Pinpoint the cell where the given text exists, returning its [x, y] midpoint coordinate. 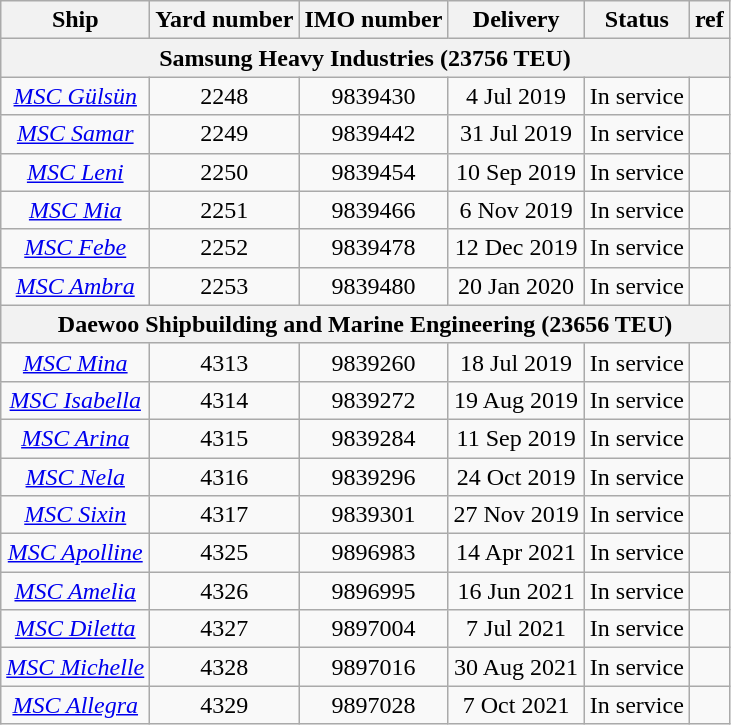
19 Aug 2019 [516, 400]
14 Apr 2021 [516, 553]
2252 [224, 248]
12 Dec 2019 [516, 248]
4316 [224, 477]
4314 [224, 400]
9839478 [374, 248]
ref [709, 20]
9839296 [374, 477]
MSC Leni [76, 172]
4317 [224, 515]
MSC Gülsün [76, 96]
MSC Febe [76, 248]
9839284 [374, 438]
2251 [224, 210]
9839260 [374, 362]
MSC Samar [76, 134]
Delivery [516, 20]
9839466 [374, 210]
27 Nov 2019 [516, 515]
MSC Amelia [76, 591]
Yard number [224, 20]
20 Jan 2020 [516, 286]
6 Nov 2019 [516, 210]
2250 [224, 172]
4 Jul 2019 [516, 96]
9839480 [374, 286]
4315 [224, 438]
4329 [224, 705]
Samsung Heavy Industries (23756 TEU) [366, 58]
Status [636, 20]
11 Sep 2019 [516, 438]
4327 [224, 629]
9839272 [374, 400]
MSC Isabella [76, 400]
MSC Diletta [76, 629]
4326 [224, 591]
10 Sep 2019 [516, 172]
MSC Nela [76, 477]
MSC Allegra [76, 705]
MSC Arina [76, 438]
31 Jul 2019 [516, 134]
4328 [224, 667]
2248 [224, 96]
24 Oct 2019 [516, 477]
MSC Mia [76, 210]
9839454 [374, 172]
9839430 [374, 96]
MSC Michelle [76, 667]
MSC Apolline [76, 553]
7 Jul 2021 [516, 629]
9896983 [374, 553]
Daewoo Shipbuilding and Marine Engineering (23656 TEU) [366, 324]
4313 [224, 362]
9839301 [374, 515]
9897016 [374, 667]
9839442 [374, 134]
MSC Mina [76, 362]
16 Jun 2021 [516, 591]
9897004 [374, 629]
Ship [76, 20]
7 Oct 2021 [516, 705]
2253 [224, 286]
2249 [224, 134]
IMO number [374, 20]
18 Jul 2019 [516, 362]
9896995 [374, 591]
MSC Ambra [76, 286]
30 Aug 2021 [516, 667]
4325 [224, 553]
9897028 [374, 705]
MSC Sixin [76, 515]
